Find where the given text appears and provide that cell's center as (X, Y) coordinate. 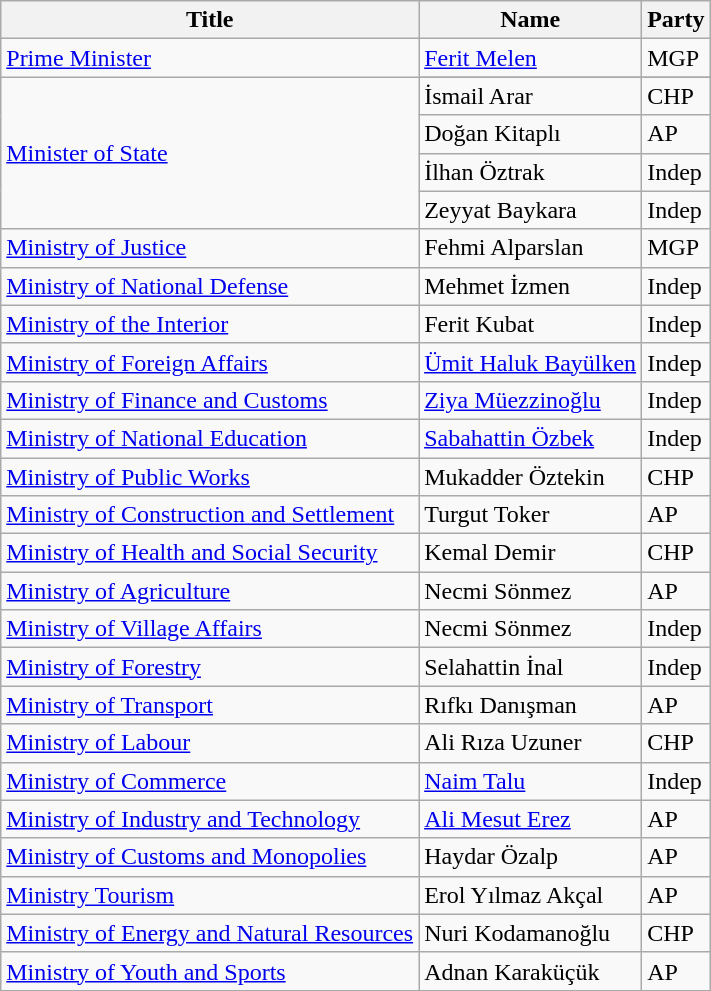
Ministry of Energy and Natural Resources (210, 933)
İsmail Arar (530, 96)
Ministry of National Education (210, 438)
Nuri Kodamanoğlu (530, 933)
Sabahattin Özbek (530, 438)
Ministry Tourism (210, 895)
Name (530, 20)
Ministry of Finance and Customs (210, 400)
Ministry of Transport (210, 705)
Ministry of Labour (210, 743)
Ali Mesut Erez (530, 819)
Ferit Kubat (530, 324)
Ministry of Health and Social Security (210, 553)
Ministry of Industry and Technology (210, 819)
Haydar Özalp (530, 857)
Ministry of Customs and Monopolies (210, 857)
Ministry of Agriculture (210, 591)
Ziya Müezzinoğlu (530, 400)
Rıfkı Danışman (530, 705)
Ümit Haluk Bayülken (530, 362)
Ali Rıza Uzuner (530, 743)
İlhan Öztrak (530, 172)
Erol Yılmaz Akçal (530, 895)
Ministry of Construction and Settlement (210, 515)
Ministry of the Interior (210, 324)
Ferit Melen (530, 58)
Ministry of Justice (210, 248)
Naim Talu (530, 781)
Mehmet İzmen (530, 286)
Adnan Karaküçük (530, 971)
Title (210, 20)
Mukadder Öztekin (530, 477)
Zeyyat Baykara (530, 210)
Minister of State (210, 153)
Ministry of Youth and Sports (210, 971)
Kemal Demir (530, 553)
Doğan Kitaplı (530, 134)
Turgut Toker (530, 515)
Ministry of Public Works (210, 477)
Ministry of Village Affairs (210, 629)
Ministry of Forestry (210, 667)
Prime Minister (210, 58)
Ministry of Commerce (210, 781)
Party (676, 20)
Selahattin İnal (530, 667)
Ministry of Foreign Affairs (210, 362)
Fehmi Alparslan (530, 248)
Ministry of National Defense (210, 286)
